Detect which cell encompasses the target text, then output its [X, Y] center coordinate. 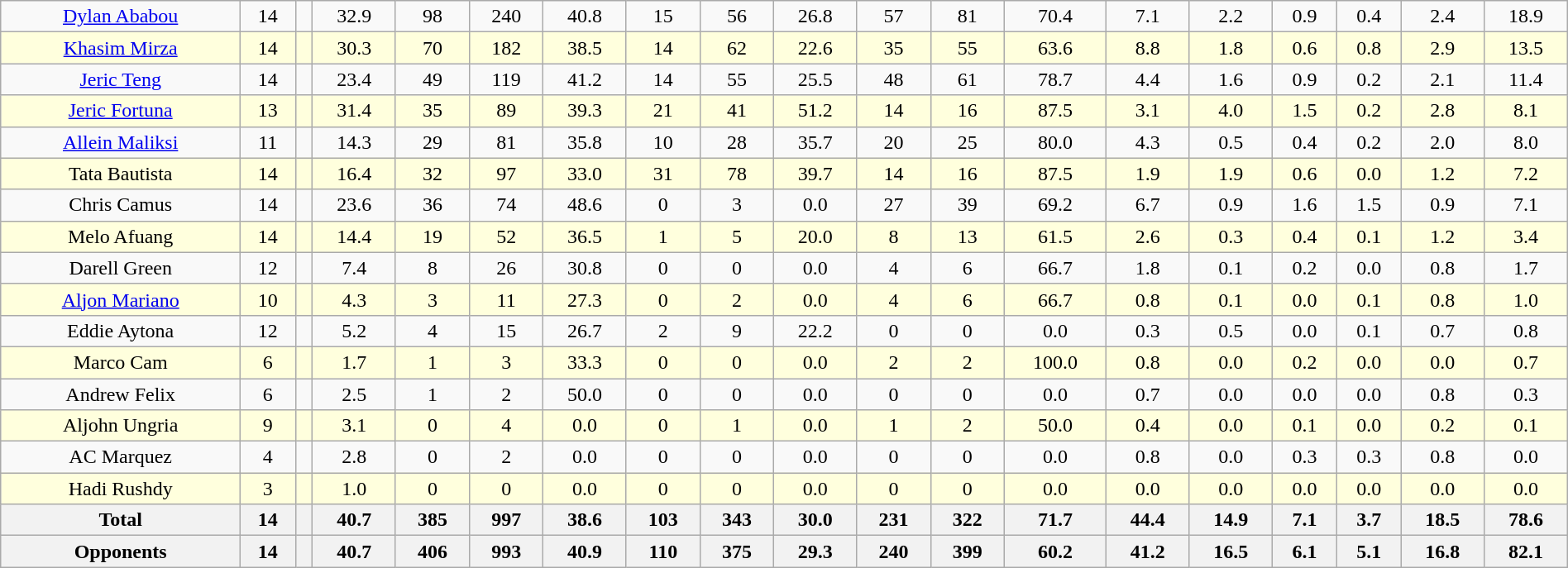
30.3 [354, 48]
2.5 [354, 394]
25 [968, 142]
71.7 [1055, 520]
Marco Cam [121, 362]
Aljohn Ungria [121, 426]
399 [968, 551]
26.7 [585, 331]
14.4 [354, 236]
63.6 [1055, 48]
406 [432, 551]
Jeric Fortuna [121, 111]
31 [663, 174]
70.4 [1055, 17]
39.7 [815, 174]
6.1 [1305, 551]
48 [893, 79]
23.4 [354, 79]
27.3 [585, 299]
22.6 [815, 48]
89 [506, 111]
61.5 [1055, 236]
98 [432, 17]
Khasim Mirza [121, 48]
39.3 [585, 111]
Chris Camus [121, 205]
78 [736, 174]
32 [432, 174]
18.5 [1442, 520]
8.0 [1527, 142]
Total [121, 520]
36.5 [585, 236]
16.4 [354, 174]
6.7 [1148, 205]
35.8 [585, 142]
39 [968, 205]
5 [736, 236]
28 [736, 142]
11.4 [1527, 79]
2.4 [1442, 17]
56 [736, 17]
70 [432, 48]
38.6 [585, 520]
Dylan Ababou [121, 17]
Melo Afuang [121, 236]
51.2 [815, 111]
25.5 [815, 79]
38.5 [585, 48]
Hadi Rushdy [121, 489]
14.3 [354, 142]
21 [663, 111]
31.4 [354, 111]
Jeric Teng [121, 79]
2.9 [1442, 48]
375 [736, 551]
80.0 [1055, 142]
231 [893, 520]
30.0 [815, 520]
41 [736, 111]
22.2 [815, 331]
32.9 [354, 17]
AC Marquez [121, 457]
20.0 [815, 236]
78.7 [1055, 79]
20 [893, 142]
62 [736, 48]
48.6 [585, 205]
2.1 [1442, 79]
29.3 [815, 551]
110 [663, 551]
343 [736, 520]
74 [506, 205]
5.1 [1369, 551]
61 [968, 79]
57 [893, 17]
322 [968, 520]
Aljon Mariano [121, 299]
33.3 [585, 362]
3.4 [1527, 236]
52 [506, 236]
5.2 [354, 331]
993 [506, 551]
60.2 [1055, 551]
97 [506, 174]
35.7 [815, 142]
7.2 [1527, 174]
18.9 [1527, 17]
49 [432, 79]
27 [893, 205]
44.4 [1148, 520]
4.0 [1231, 111]
40.8 [585, 17]
Tata Bautista [121, 174]
Darell Green [121, 268]
19 [432, 236]
Eddie Aytona [121, 331]
8.8 [1148, 48]
82.1 [1527, 551]
33.0 [585, 174]
Andrew Felix [121, 394]
182 [506, 48]
119 [506, 79]
26 [506, 268]
16.8 [1442, 551]
100.0 [1055, 362]
103 [663, 520]
69.2 [1055, 205]
2.0 [1442, 142]
3.7 [1369, 520]
7.4 [354, 268]
14.9 [1231, 520]
26.8 [815, 17]
2.6 [1148, 236]
40.9 [585, 551]
Allein Maliksi [121, 142]
78.6 [1527, 520]
Opponents [121, 551]
16.5 [1231, 551]
30.8 [585, 268]
385 [432, 520]
23.6 [354, 205]
36 [432, 205]
29 [432, 142]
2.2 [1231, 17]
4.4 [1148, 79]
8.1 [1527, 111]
13.5 [1527, 48]
997 [506, 520]
